Pinpoint the cell where the given text exists, returning its [x, y] midpoint coordinate. 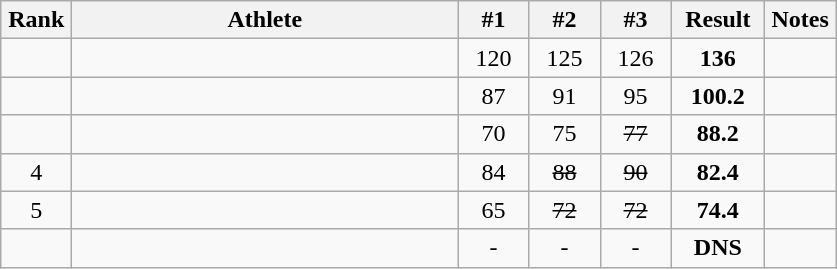
#2 [564, 20]
126 [636, 58]
5 [36, 210]
Result [718, 20]
Notes [800, 20]
#3 [636, 20]
#1 [494, 20]
120 [494, 58]
125 [564, 58]
95 [636, 96]
90 [636, 172]
Rank [36, 20]
82.4 [718, 172]
Athlete [265, 20]
88.2 [718, 134]
74.4 [718, 210]
75 [564, 134]
91 [564, 96]
77 [636, 134]
4 [36, 172]
65 [494, 210]
84 [494, 172]
88 [564, 172]
100.2 [718, 96]
136 [718, 58]
87 [494, 96]
70 [494, 134]
DNS [718, 248]
